Capture the cell that displays the provided text and extract its [X, Y] central coordinate. 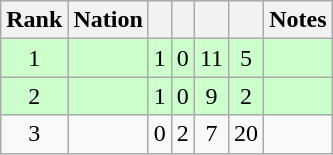
3 [34, 134]
9 [211, 96]
20 [246, 134]
Rank [34, 20]
7 [211, 134]
11 [211, 58]
Notes [298, 20]
Nation [108, 20]
5 [246, 58]
